Output the [X, Y] coordinate of the center of the cell containing the given text.  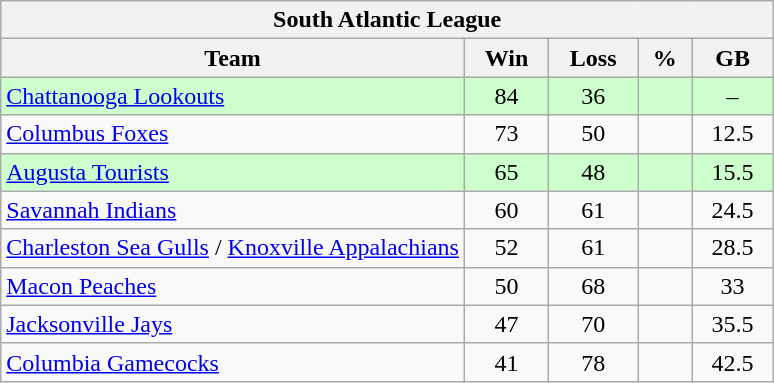
35.5 [733, 324]
84 [506, 96]
68 [594, 286]
Columbus Foxes [233, 134]
Team [233, 58]
Augusta Tourists [233, 172]
41 [506, 362]
48 [594, 172]
Macon Peaches [233, 286]
Savannah Indians [233, 210]
Charleston Sea Gulls / Knoxville Appalachians [233, 248]
Loss [594, 58]
65 [506, 172]
78 [594, 362]
GB [733, 58]
Columbia Gamecocks [233, 362]
South Atlantic League [388, 20]
47 [506, 324]
– [733, 96]
70 [594, 324]
73 [506, 134]
60 [506, 210]
15.5 [733, 172]
42.5 [733, 362]
24.5 [733, 210]
Chattanooga Lookouts [233, 96]
28.5 [733, 248]
36 [594, 96]
% [665, 58]
52 [506, 248]
33 [733, 286]
Win [506, 58]
Jacksonville Jays [233, 324]
12.5 [733, 134]
